Scan for the cell matching the given text and deliver its [X, Y] coordinate at center. 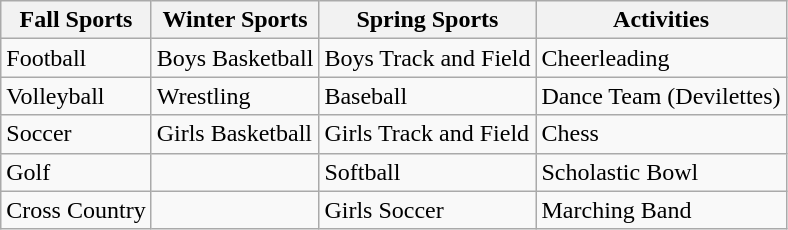
Boys Basketball [235, 58]
Softball [428, 172]
Winter Sports [235, 20]
Cross Country [76, 210]
Volleyball [76, 96]
Marching Band [661, 210]
Cheerleading [661, 58]
Scholastic Bowl [661, 172]
Activities [661, 20]
Wrestling [235, 96]
Football [76, 58]
Girls Soccer [428, 210]
Girls Track and Field [428, 134]
Spring Sports [428, 20]
Golf [76, 172]
Soccer [76, 134]
Baseball [428, 96]
Chess [661, 134]
Fall Sports [76, 20]
Boys Track and Field [428, 58]
Girls Basketball [235, 134]
Dance Team (Devilettes) [661, 96]
